Return (X, Y) of the center of cell containing provided text 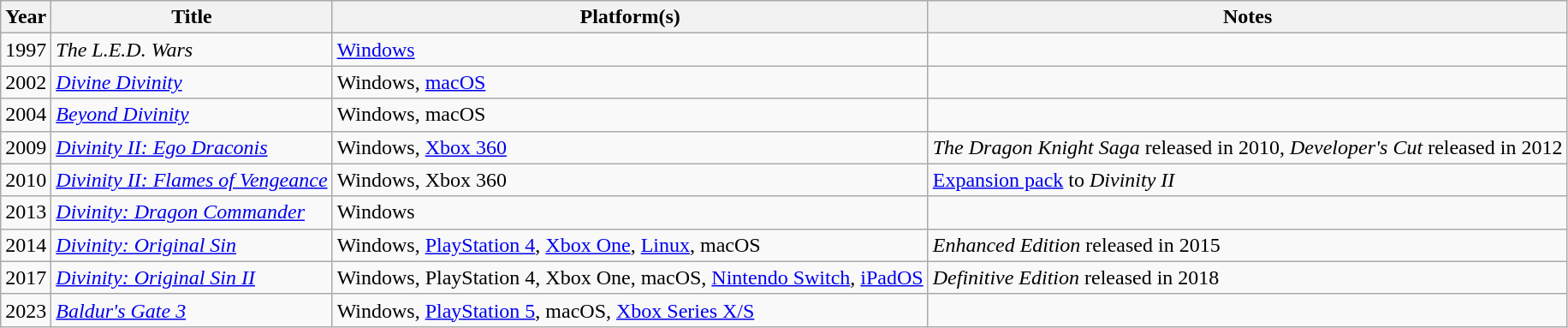
The L.E.D. Wars (192, 50)
Divinity: Original Sin (192, 245)
2013 (26, 212)
Divinity: Original Sin II (192, 277)
Divinity II: Ego Draconis (192, 147)
Windows, PlayStation 4, Xbox One, macOS, Nintendo Switch, iPadOS (630, 277)
Divinity: Dragon Commander (192, 212)
2004 (26, 115)
Divine Divinity (192, 82)
Enhanced Edition released in 2015 (1248, 245)
2014 (26, 245)
The Dragon Knight Saga released in 2010, Developer's Cut released in 2012 (1248, 147)
2009 (26, 147)
Beyond Divinity (192, 115)
1997 (26, 50)
Divinity II: Flames of Vengeance (192, 180)
2002 (26, 82)
Title (192, 17)
2010 (26, 180)
Baldur's Gate 3 (192, 310)
2023 (26, 310)
Definitive Edition released in 2018 (1248, 277)
Expansion pack to Divinity II (1248, 180)
Platform(s) (630, 17)
Windows, PlayStation 5, macOS, Xbox Series X/S (630, 310)
2017 (26, 277)
Year (26, 17)
Windows, PlayStation 4, Xbox One, Linux, macOS (630, 245)
Notes (1248, 17)
